Identify which cell holds the provided text, then report its (X, Y) central coordinate. 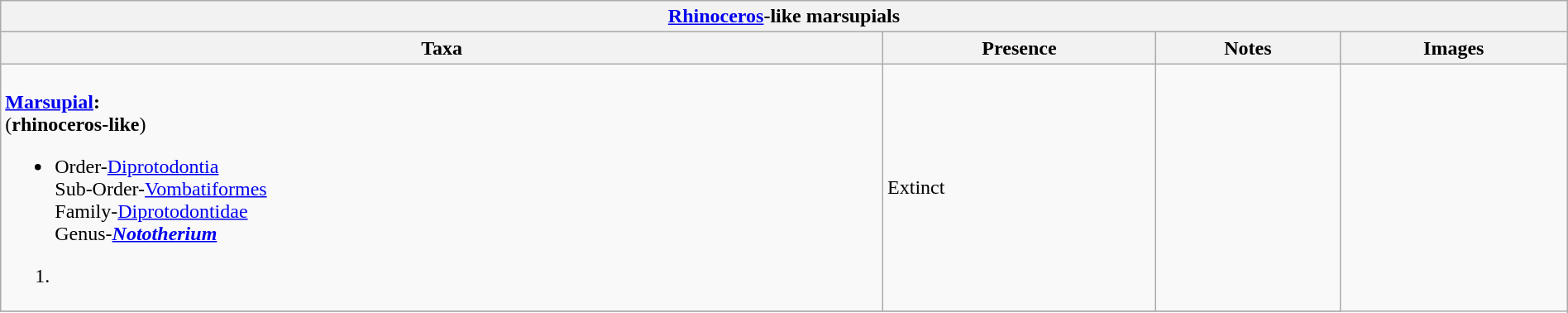
Rhinoceros-like marsupials (784, 17)
Notes (1247, 48)
Taxa (442, 48)
Presence (1020, 48)
Marsupial:(rhinoceros-like)Order-DiprotodontiaSub-Order-VombatiformesFamily-DiprotodontidaeGenus-Nototherium (442, 187)
Images (1454, 48)
Extinct (1020, 187)
